For the text-containing cell, return its midpoint in [x, y] coordinate format. 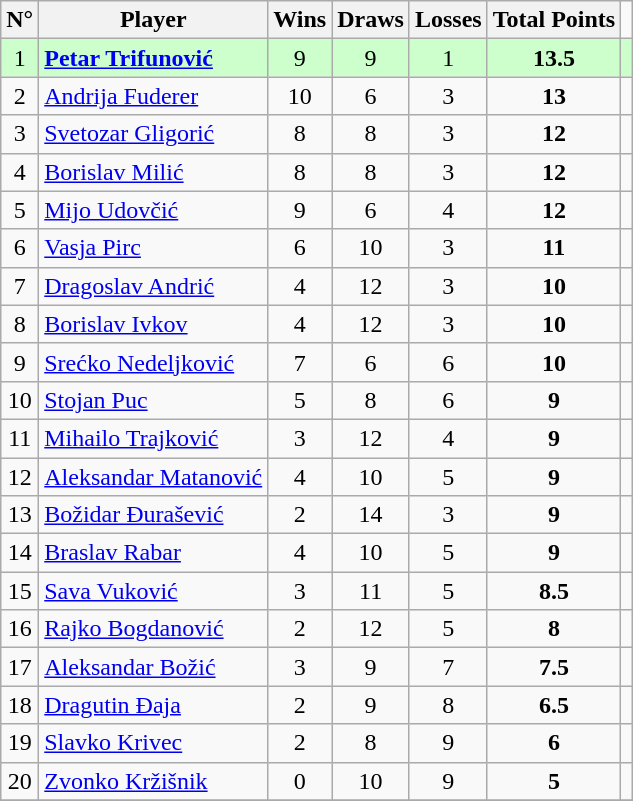
Losses [448, 20]
Dragutin Đaja [154, 705]
Total Points [554, 20]
Borislav Ivkov [154, 324]
Svetozar Gligorić [154, 134]
13.5 [554, 58]
20 [20, 781]
Rajko Bogdanović [154, 629]
Draws [371, 20]
Dragoslav Andrić [154, 286]
Andrija Fuderer [154, 96]
8.5 [554, 591]
6.5 [554, 705]
Božidar Đurašević [154, 515]
Petar Trifunović [154, 58]
Slavko Krivec [154, 743]
7.5 [554, 667]
Borislav Milić [154, 172]
Wins [300, 20]
17 [20, 667]
0 [300, 781]
Zvonko Kržišnik [154, 781]
Mihailo Trajković [154, 438]
Srećko Nedeljković [154, 362]
Aleksandar Matanović [154, 477]
Aleksandar Božić [154, 667]
19 [20, 743]
Braslav Rabar [154, 553]
N° [20, 20]
Stojan Puc [154, 400]
Mijo Udovčić [154, 210]
15 [20, 591]
Player [154, 20]
Vasja Pirc [154, 248]
Sava Vuković [154, 591]
18 [20, 705]
16 [20, 629]
